For the text-containing cell, return its midpoint in (x, y) coordinate format. 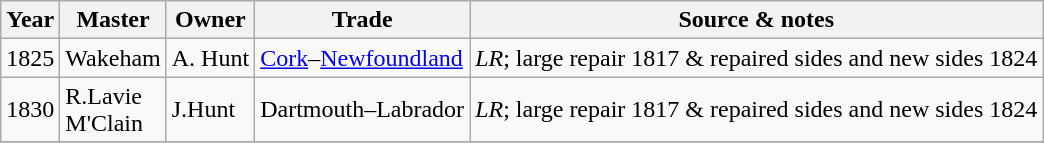
1825 (30, 58)
Wakeham (113, 58)
Cork–Newfoundland (362, 58)
Year (30, 20)
1830 (30, 110)
Dartmouth–Labrador (362, 110)
A. Hunt (210, 58)
Owner (210, 20)
Trade (362, 20)
Master (113, 20)
Source & notes (756, 20)
R.LavieM'Clain (113, 110)
J.Hunt (210, 110)
